Scan for the cell matching the given text and deliver its [x, y] coordinate at center. 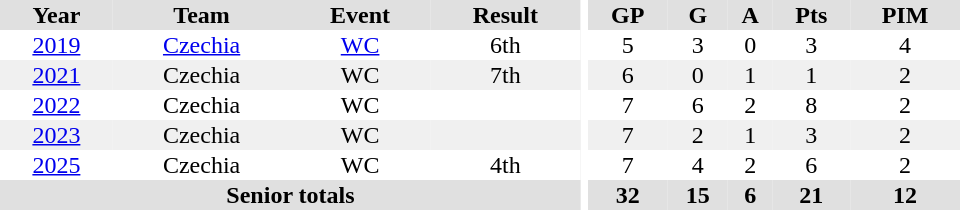
Event [360, 15]
32 [628, 195]
G [698, 15]
6th [506, 45]
Result [506, 15]
2025 [56, 165]
GP [628, 15]
2019 [56, 45]
5 [628, 45]
2022 [56, 105]
2021 [56, 75]
Pts [812, 15]
Year [56, 15]
8 [812, 105]
15 [698, 195]
Team [202, 15]
4th [506, 165]
A [750, 15]
2023 [56, 135]
12 [905, 195]
Senior totals [290, 195]
21 [812, 195]
PIM [905, 15]
7th [506, 75]
